Search for the cell housing the specified text and yield its [X, Y] center coordinate. 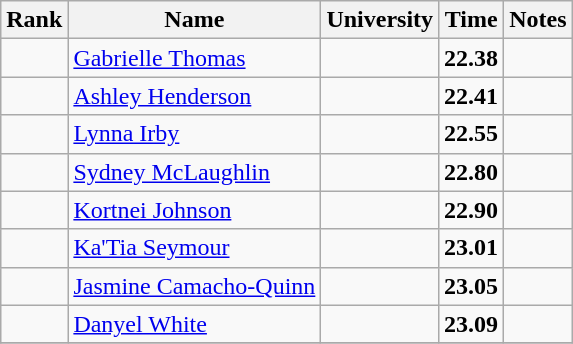
Lynna Irby [194, 134]
Notes [538, 20]
22.41 [472, 96]
Rank [34, 20]
Danyel White [194, 324]
Ka'Tia Seymour [194, 248]
Sydney McLaughlin [194, 172]
23.05 [472, 286]
University [380, 20]
Gabrielle Thomas [194, 58]
22.80 [472, 172]
22.55 [472, 134]
22.38 [472, 58]
Ashley Henderson [194, 96]
Time [472, 20]
23.01 [472, 248]
Kortnei Johnson [194, 210]
Name [194, 20]
22.90 [472, 210]
23.09 [472, 324]
Jasmine Camacho-Quinn [194, 286]
